For the text-containing cell, return its midpoint in (X, Y) coordinate format. 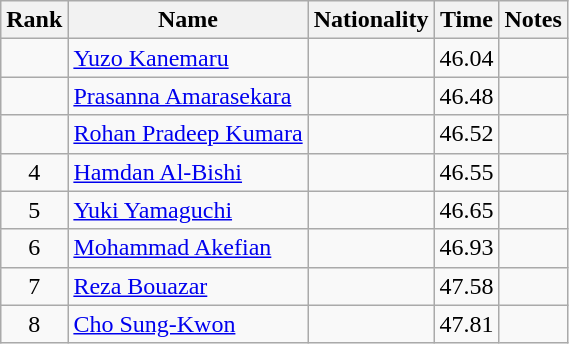
47.58 (466, 286)
Nationality (371, 20)
Name (188, 20)
46.04 (466, 58)
Mohammad Akefian (188, 248)
7 (34, 286)
Reza Bouazar (188, 286)
Yuki Yamaguchi (188, 210)
46.48 (466, 96)
46.93 (466, 248)
Time (466, 20)
Cho Sung-Kwon (188, 324)
Rank (34, 20)
5 (34, 210)
Prasanna Amarasekara (188, 96)
Hamdan Al-Bishi (188, 172)
46.65 (466, 210)
Notes (533, 20)
47.81 (466, 324)
46.55 (466, 172)
Yuzo Kanemaru (188, 58)
8 (34, 324)
Rohan Pradeep Kumara (188, 134)
4 (34, 172)
6 (34, 248)
46.52 (466, 134)
